Return [x, y] of the center of cell containing provided text 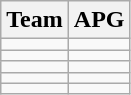
Team [35, 20]
APG [99, 20]
